Locate the cell with the specified text and output its (x, y) center coordinate. 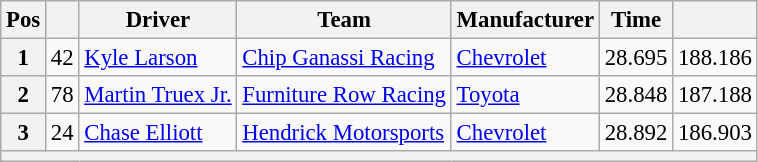
28.892 (636, 133)
Martin Truex Jr. (158, 95)
186.903 (716, 133)
Furniture Row Racing (344, 95)
Team (344, 20)
Toyota (525, 95)
78 (62, 95)
2 (24, 95)
Manufacturer (525, 20)
Kyle Larson (158, 58)
Chase Elliott (158, 133)
28.695 (636, 58)
28.848 (636, 95)
1 (24, 58)
188.186 (716, 58)
3 (24, 133)
Chip Ganassi Racing (344, 58)
Pos (24, 20)
Driver (158, 20)
Time (636, 20)
187.188 (716, 95)
24 (62, 133)
Hendrick Motorsports (344, 133)
42 (62, 58)
